Pinpoint the cell where the given text exists, returning its [X, Y] midpoint coordinate. 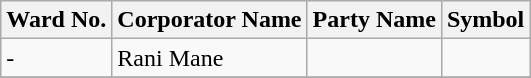
Symbol [485, 20]
Corporator Name [210, 20]
- [56, 58]
Party Name [374, 20]
Rani Mane [210, 58]
Ward No. [56, 20]
